Detect which cell encompasses the target text, then output its (x, y) center coordinate. 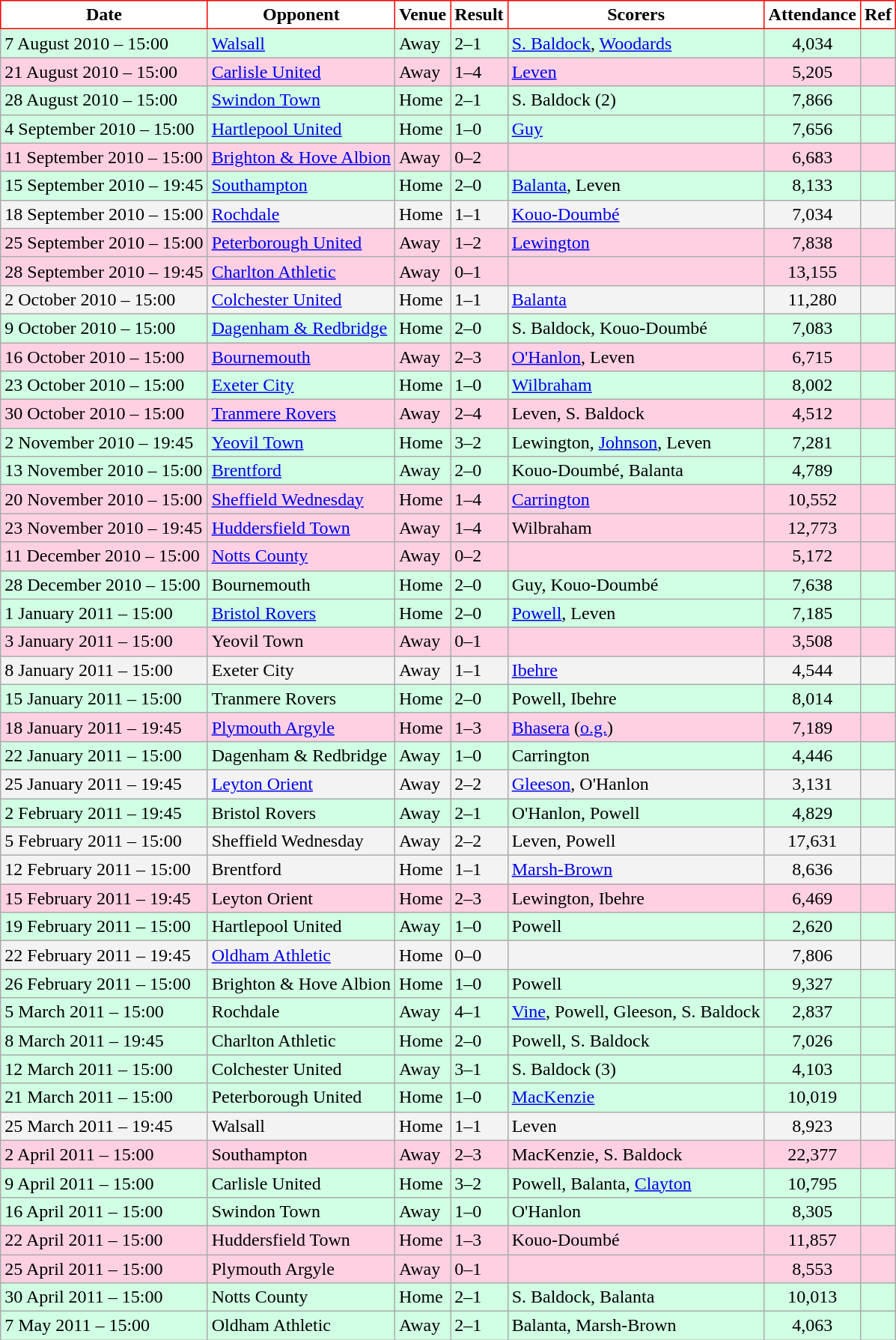
S. Baldock, Balanta (636, 1297)
Venue (423, 15)
5,172 (812, 556)
Powell, Ibehre (636, 698)
11,857 (812, 1240)
8,923 (812, 1126)
15 January 2011 – 15:00 (104, 698)
13 November 2010 – 15:00 (104, 471)
25 April 2011 – 15:00 (104, 1269)
7,026 (812, 1041)
9,327 (812, 984)
2,620 (812, 927)
Date (104, 15)
8,014 (812, 698)
Ref (877, 15)
Guy, Kouo-Doumbé (636, 585)
15 September 2010 – 19:45 (104, 186)
8,002 (812, 386)
Powell, Balanta, Clayton (636, 1183)
10,013 (812, 1297)
Guy (636, 129)
11 December 2010 – 15:00 (104, 556)
4–1 (479, 1012)
8 January 2011 – 15:00 (104, 670)
26 February 2011 – 15:00 (104, 984)
18 January 2011 – 19:45 (104, 727)
23 November 2010 – 19:45 (104, 528)
28 August 2010 – 15:00 (104, 100)
2,837 (812, 1012)
9 April 2011 – 15:00 (104, 1183)
6,683 (812, 157)
Gleeson, O'Hanlon (636, 784)
28 September 2010 – 19:45 (104, 271)
7,185 (812, 613)
25 March 2011 – 19:45 (104, 1126)
4,829 (812, 812)
25 September 2010 – 15:00 (104, 243)
Scorers (636, 15)
7 May 2011 – 15:00 (104, 1326)
Leven, Powell (636, 841)
Vine, Powell, Gleeson, S. Baldock (636, 1012)
8 March 2011 – 19:45 (104, 1041)
30 October 2010 – 15:00 (104, 414)
12 March 2011 – 15:00 (104, 1069)
Powell, Leven (636, 613)
4,034 (812, 43)
10,019 (812, 1097)
25 January 2011 – 19:45 (104, 784)
S. Baldock (3) (636, 1069)
Lewington (636, 243)
7 August 2010 – 15:00 (104, 43)
7,656 (812, 129)
7,083 (812, 328)
8,305 (812, 1211)
1–2 (479, 243)
7,638 (812, 585)
17,631 (812, 841)
MacKenzie, S. Baldock (636, 1154)
22 February 2011 – 19:45 (104, 955)
Lewington, Johnson, Leven (636, 442)
O'Hanlon, Leven (636, 357)
12,773 (812, 528)
Balanta, Leven (636, 186)
Result (479, 15)
1 January 2011 – 15:00 (104, 613)
7,806 (812, 955)
7,189 (812, 727)
23 October 2010 – 15:00 (104, 386)
2 February 2011 – 19:45 (104, 812)
Powell, S. Baldock (636, 1041)
4,544 (812, 670)
21 March 2011 – 15:00 (104, 1097)
16 April 2011 – 15:00 (104, 1211)
8,553 (812, 1269)
11,280 (812, 299)
7,281 (812, 442)
3–1 (479, 1069)
4 September 2010 – 15:00 (104, 129)
4,446 (812, 755)
21 August 2010 – 15:00 (104, 72)
3 January 2011 – 15:00 (104, 642)
6,715 (812, 357)
S. Baldock (2) (636, 100)
2 April 2011 – 15:00 (104, 1154)
Lewington, Ibehre (636, 898)
15 February 2011 – 19:45 (104, 898)
Attendance (812, 15)
8,133 (812, 186)
6,469 (812, 898)
22 April 2011 – 15:00 (104, 1240)
18 September 2010 – 15:00 (104, 214)
20 November 2010 – 15:00 (104, 499)
10,552 (812, 499)
10,795 (812, 1183)
Marsh-Brown (636, 870)
Balanta, Marsh-Brown (636, 1326)
22 January 2011 – 15:00 (104, 755)
2 November 2010 – 19:45 (104, 442)
13,155 (812, 271)
Leven, S. Baldock (636, 414)
12 February 2011 – 15:00 (104, 870)
Balanta (636, 299)
7,034 (812, 214)
2 October 2010 – 15:00 (104, 299)
19 February 2011 – 15:00 (104, 927)
16 October 2010 – 15:00 (104, 357)
7,838 (812, 243)
30 April 2011 – 15:00 (104, 1297)
5 February 2011 – 15:00 (104, 841)
Ibehre (636, 670)
MacKenzie (636, 1097)
9 October 2010 – 15:00 (104, 328)
2–4 (479, 414)
O'Hanlon, Powell (636, 812)
8,636 (812, 870)
4,789 (812, 471)
7,866 (812, 100)
S. Baldock, Kouo-Doumbé (636, 328)
5 March 2011 – 15:00 (104, 1012)
Bhasera (o.g.) (636, 727)
O'Hanlon (636, 1211)
4,103 (812, 1069)
Opponent (301, 15)
4,063 (812, 1326)
4,512 (812, 414)
S. Baldock, Woodards (636, 43)
28 December 2010 – 15:00 (104, 585)
Kouo-Doumbé, Balanta (636, 471)
3,131 (812, 784)
5,205 (812, 72)
11 September 2010 – 15:00 (104, 157)
3,508 (812, 642)
22,377 (812, 1154)
0–0 (479, 955)
